Identify which cell holds the provided text, then report its [X, Y] central coordinate. 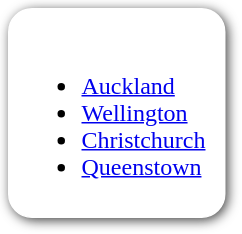
AucklandWellingtonChristchurchQueenstown [114, 113]
